Determine the [x, y] coordinate at the center of the cell enclosing the given text.  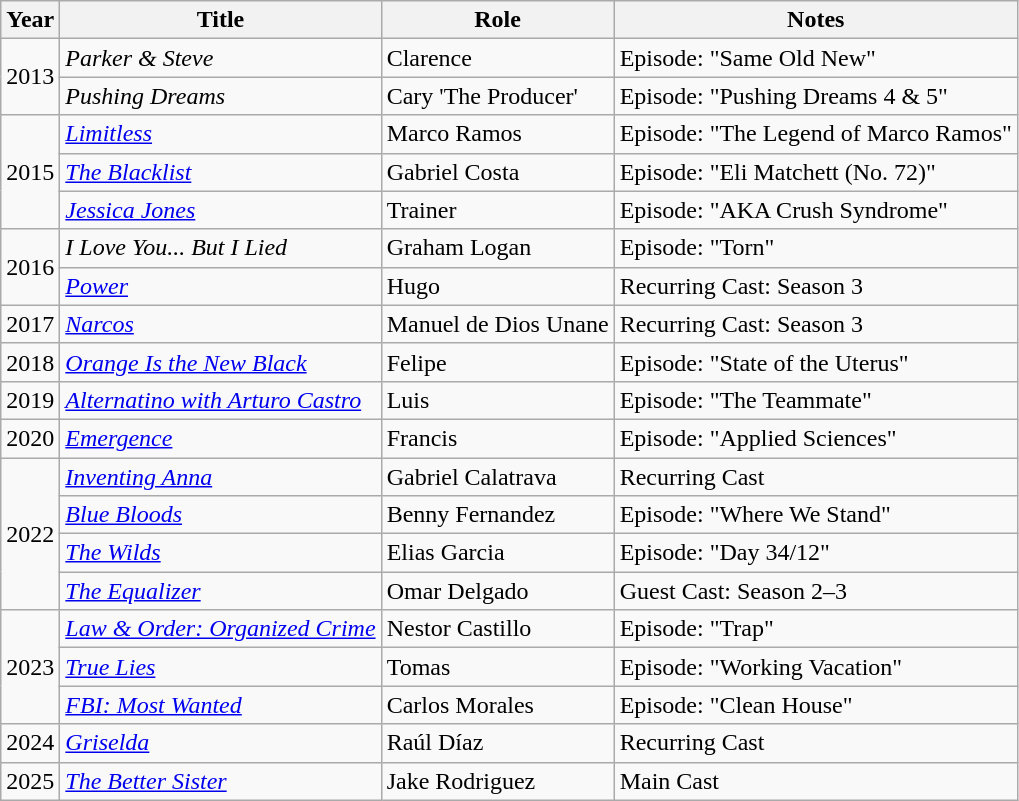
Episode: "The Teammate" [816, 400]
Episode: "Clean House" [816, 705]
Marco Ramos [498, 134]
Title [220, 20]
Year [30, 20]
Nestor Castillo [498, 629]
Clarence [498, 58]
Power [220, 286]
Law & Order: Organized Crime [220, 629]
2019 [30, 400]
Hugo [498, 286]
2023 [30, 667]
Tomas [498, 667]
Inventing Anna [220, 477]
2020 [30, 438]
Luis [498, 400]
Jessica Jones [220, 210]
True Lies [220, 667]
Gabriel Calatrava [498, 477]
Orange Is the New Black [220, 362]
Gabriel Costa [498, 172]
2022 [30, 534]
Episode: "Working Vacation" [816, 667]
2024 [30, 743]
Episode: "Trap" [816, 629]
Alternatino with Arturo Castro [220, 400]
Guest Cast: Season 2–3 [816, 591]
2013 [30, 77]
Cary 'The Producer' [498, 96]
Benny Fernandez [498, 515]
Carlos Morales [498, 705]
Manuel de Dios Unane [498, 324]
Role [498, 20]
2025 [30, 781]
Griselda [220, 743]
Omar Delgado [498, 591]
Elias Garcia [498, 553]
2015 [30, 172]
Felipe [498, 362]
Episode: "Where We Stand" [816, 515]
Emergence [220, 438]
Episode: "Same Old New" [816, 58]
2017 [30, 324]
FBI: Most Wanted [220, 705]
Narcos [220, 324]
Episode: "Day 34/12" [816, 553]
2016 [30, 267]
I Love You... But I Lied [220, 248]
Main Cast [816, 781]
Jake Rodriguez [498, 781]
The Blacklist [220, 172]
Parker & Steve [220, 58]
Episode: "Applied Sciences" [816, 438]
The Equalizer [220, 591]
Episode: "State of the Uterus" [816, 362]
Episode: "AKA Crush Syndrome" [816, 210]
Episode: "Eli Matchett (No. 72)" [816, 172]
Episode: "The Legend of Marco Ramos" [816, 134]
The Wilds [220, 553]
Notes [816, 20]
The Better Sister [220, 781]
Limitless [220, 134]
Episode: "Torn" [816, 248]
Francis [498, 438]
Trainer [498, 210]
Pushing Dreams [220, 96]
Graham Logan [498, 248]
Blue Bloods [220, 515]
Episode: "Pushing Dreams 4 & 5" [816, 96]
Raúl Díaz [498, 743]
2018 [30, 362]
